Determine the (x, y) coordinate at the center of the cell enclosing the given text.  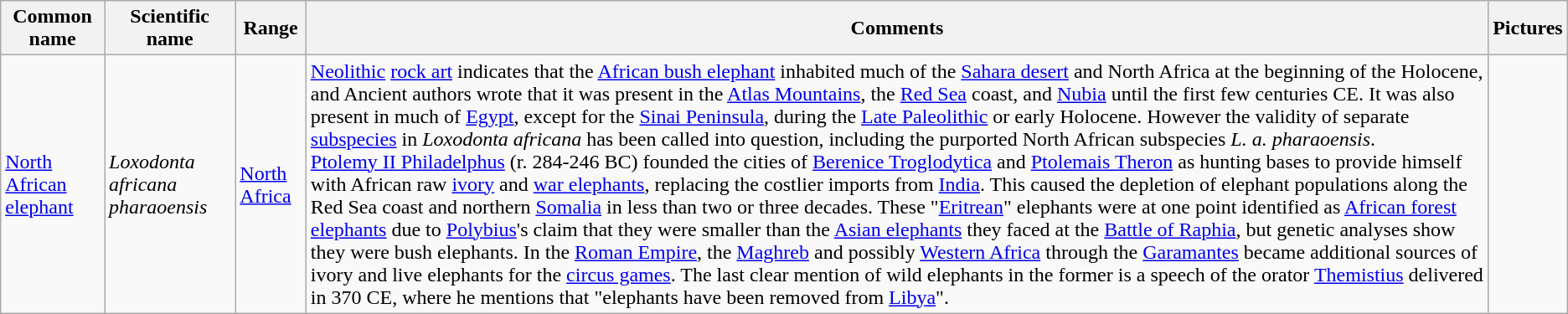
Loxodonta africana pharaoensis (169, 184)
Scientific name (169, 28)
Common name (53, 28)
Comments (896, 28)
North Africa (271, 184)
Range (271, 28)
Pictures (1528, 28)
North African elephant (53, 184)
